Output the (X, Y) coordinate of the center of the cell containing the given text.  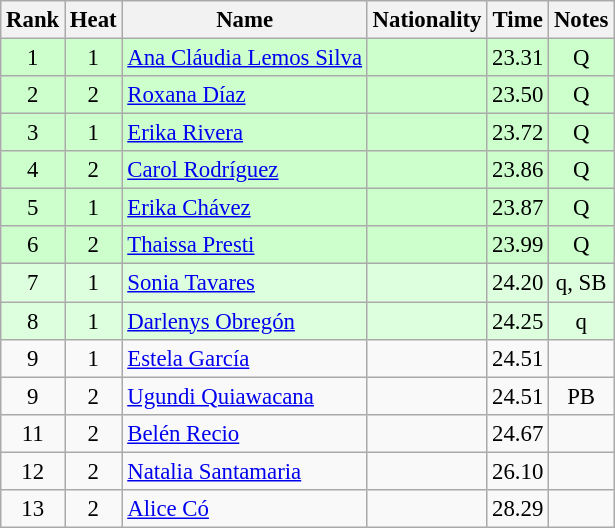
q, SB (582, 283)
23.87 (518, 208)
8 (33, 321)
5 (33, 208)
Sonia Tavares (244, 283)
11 (33, 433)
Nationality (426, 20)
23.31 (518, 58)
28.29 (518, 509)
Roxana Díaz (244, 95)
Estela García (244, 358)
23.99 (518, 245)
24.25 (518, 321)
4 (33, 170)
13 (33, 509)
6 (33, 245)
Ana Cláudia Lemos Silva (244, 58)
Name (244, 20)
Notes (582, 20)
Erika Chávez (244, 208)
Erika Rivera (244, 133)
24.20 (518, 283)
Natalia Santamaria (244, 471)
26.10 (518, 471)
12 (33, 471)
Carol Rodríguez (244, 170)
PB (582, 396)
Heat (94, 20)
Alice Có (244, 509)
Rank (33, 20)
7 (33, 283)
23.50 (518, 95)
24.67 (518, 433)
Thaissa Presti (244, 245)
Darlenys Obregón (244, 321)
Belén Recio (244, 433)
3 (33, 133)
q (582, 321)
Ugundi Quiawacana (244, 396)
23.72 (518, 133)
23.86 (518, 170)
Time (518, 20)
